For the text-containing cell, return its midpoint in (X, Y) coordinate format. 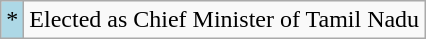
* (12, 20)
Elected as Chief Minister of Tamil Nadu (224, 20)
